Locate the cell with the specified text and output its (X, Y) center coordinate. 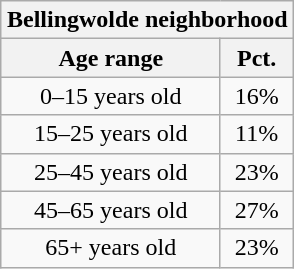
15–25 years old (110, 134)
16% (256, 96)
Age range (110, 58)
0–15 years old (110, 96)
45–65 years old (110, 210)
11% (256, 134)
25–45 years old (110, 172)
Bellingwolde neighborhood (147, 20)
Pct. (256, 58)
65+ years old (110, 248)
27% (256, 210)
